Return the [x, y] coordinate for the center point of the cell that contains the specified text.  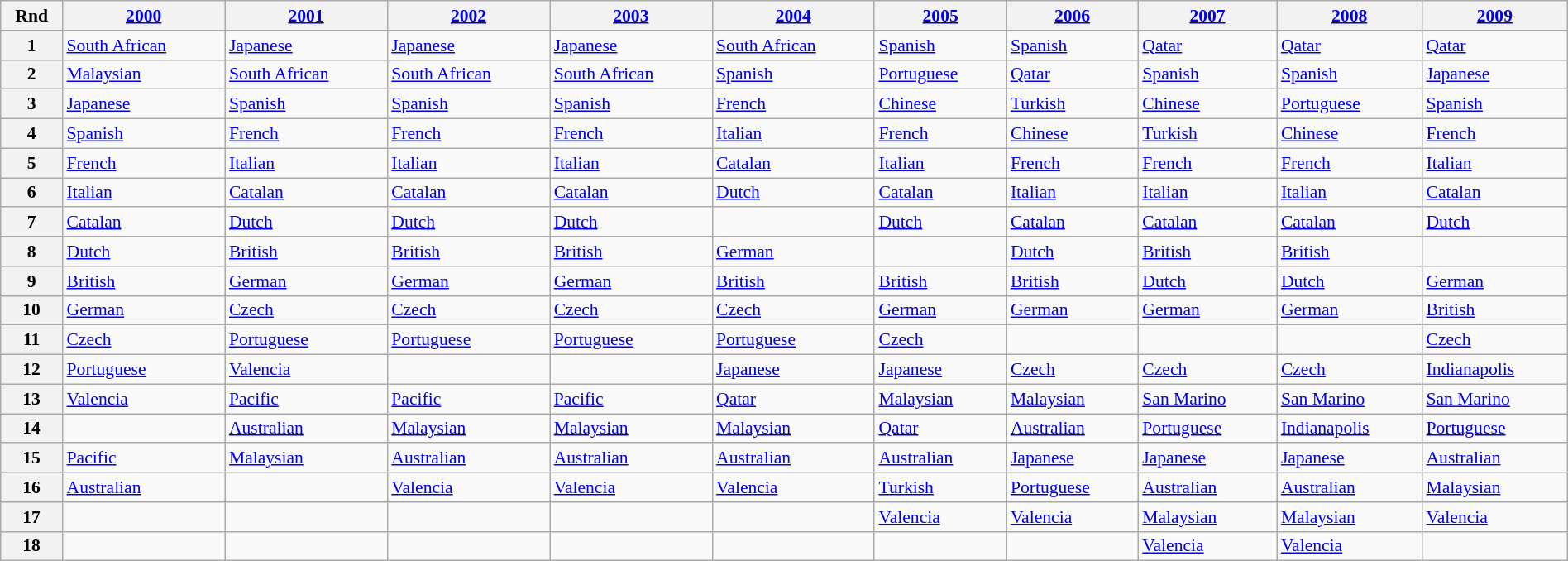
7 [31, 223]
1 [31, 46]
2001 [306, 16]
17 [31, 517]
3 [31, 104]
5 [31, 163]
14 [31, 429]
2008 [1350, 16]
15 [31, 458]
2005 [939, 16]
2007 [1207, 16]
9 [31, 281]
10 [31, 310]
2000 [144, 16]
2002 [468, 16]
2 [31, 74]
12 [31, 370]
11 [31, 340]
2006 [1072, 16]
Rnd [31, 16]
2003 [631, 16]
8 [31, 252]
18 [31, 546]
13 [31, 399]
2009 [1494, 16]
6 [31, 193]
4 [31, 134]
2004 [793, 16]
16 [31, 487]
